Pinpoint the cell where the given text exists, returning its [x, y] midpoint coordinate. 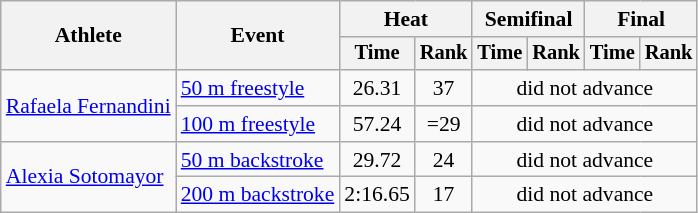
100 m freestyle [258, 124]
50 m freestyle [258, 88]
Final [641, 19]
26.31 [376, 88]
2:16.65 [376, 195]
Athlete [88, 36]
Heat [406, 19]
29.72 [376, 160]
57.24 [376, 124]
Rafaela Fernandini [88, 106]
Event [258, 36]
17 [444, 195]
Semifinal [528, 19]
50 m backstroke [258, 160]
=29 [444, 124]
200 m backstroke [258, 195]
37 [444, 88]
Alexia Sotomayor [88, 178]
24 [444, 160]
